Scan for the cell matching the given text and deliver its (x, y) coordinate at center. 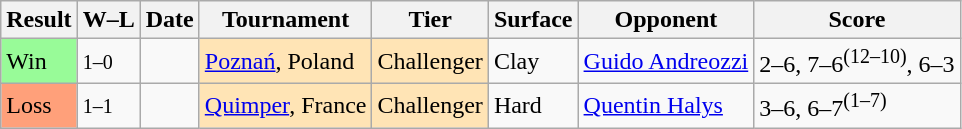
1–1 (108, 106)
Hard (533, 106)
Tournament (286, 20)
2–6, 7–6(12–10), 6–3 (857, 62)
Opponent (666, 20)
Poznań, Poland (286, 62)
Result (39, 20)
Clay (533, 62)
W–L (108, 20)
3–6, 6–7(1–7) (857, 106)
1–0 (108, 62)
Guido Andreozzi (666, 62)
Quimper, France (286, 106)
Loss (39, 106)
Quentin Halys (666, 106)
Score (857, 20)
Win (39, 62)
Tier (430, 20)
Surface (533, 20)
Date (170, 20)
